Identify which cell holds the provided text, then report its (X, Y) central coordinate. 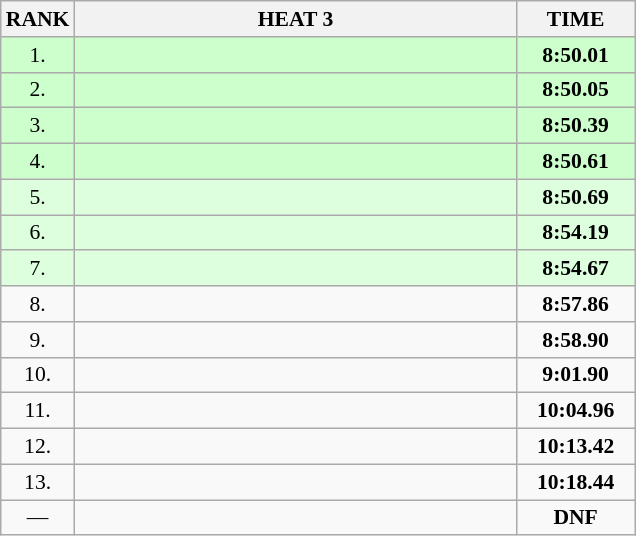
8:50.05 (576, 90)
6. (38, 233)
RANK (38, 19)
TIME (576, 19)
13. (38, 482)
DNF (576, 518)
8:58.90 (576, 340)
8:50.01 (576, 55)
— (38, 518)
3. (38, 126)
5. (38, 197)
10:18.44 (576, 482)
8:50.61 (576, 162)
8:54.67 (576, 269)
2. (38, 90)
10:13.42 (576, 447)
8:54.19 (576, 233)
8:57.86 (576, 304)
10:04.96 (576, 411)
HEAT 3 (295, 19)
9:01.90 (576, 375)
4. (38, 162)
8:50.39 (576, 126)
7. (38, 269)
8. (38, 304)
1. (38, 55)
11. (38, 411)
8:50.69 (576, 197)
10. (38, 375)
12. (38, 447)
9. (38, 340)
